Determine the (X, Y) coordinate at the center of the cell enclosing the given text.  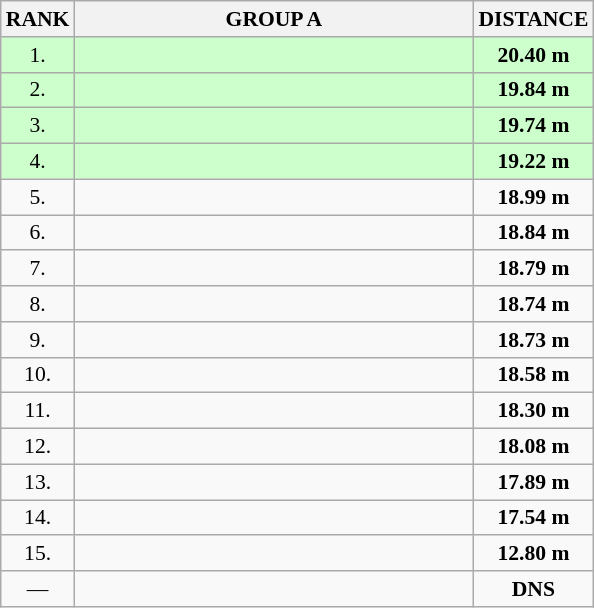
20.40 m (533, 55)
10. (38, 375)
11. (38, 411)
18.30 m (533, 411)
5. (38, 197)
GROUP A (274, 19)
4. (38, 162)
DISTANCE (533, 19)
17.89 m (533, 482)
12. (38, 447)
RANK (38, 19)
19.22 m (533, 162)
14. (38, 518)
18.74 m (533, 304)
18.84 m (533, 233)
3. (38, 126)
2. (38, 90)
DNS (533, 589)
15. (38, 554)
— (38, 589)
18.08 m (533, 447)
17.54 m (533, 518)
18.99 m (533, 197)
12.80 m (533, 554)
18.73 m (533, 340)
18.58 m (533, 375)
9. (38, 340)
19.74 m (533, 126)
1. (38, 55)
8. (38, 304)
19.84 m (533, 90)
7. (38, 269)
18.79 m (533, 269)
13. (38, 482)
6. (38, 233)
